From the cell containing the given text, extract its center point as [X, Y] coordinate. 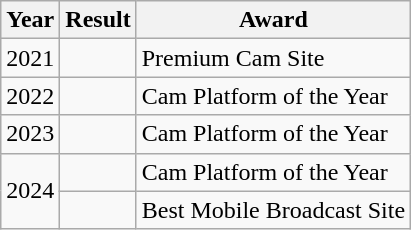
2022 [30, 96]
Award [273, 20]
2021 [30, 58]
Result [98, 20]
Year [30, 20]
Premium Cam Site [273, 58]
2024 [30, 191]
Best Mobile Broadcast Site [273, 210]
2023 [30, 134]
